Search for the cell housing the specified text and yield its (X, Y) center coordinate. 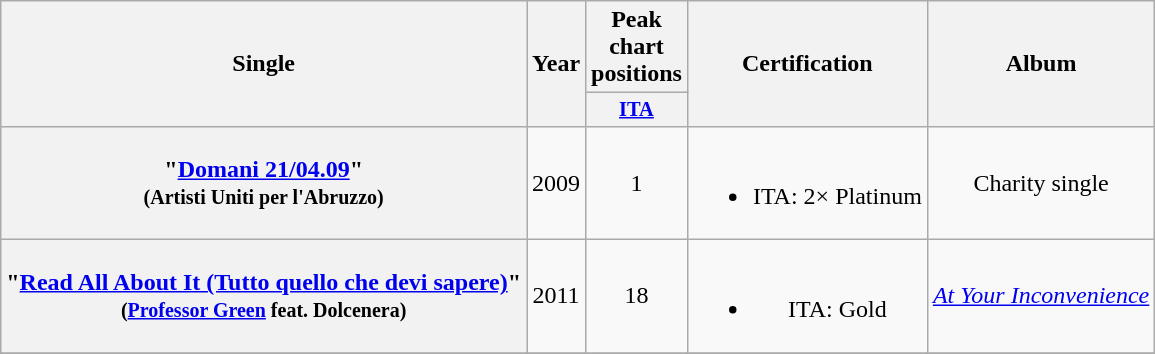
Year (556, 64)
Certification (807, 64)
ITA: 2× Platinum (807, 182)
1 (637, 182)
2011 (556, 296)
ITA (637, 110)
"Domani 21/04.09"(Artisti Uniti per l'Abruzzo) (264, 182)
Peak chart positions (637, 47)
Album (1040, 64)
At Your Inconvenience (1040, 296)
2009 (556, 182)
"Read All About It (Tutto quello che devi sapere)"(Professor Green feat. Dolcenera) (264, 296)
18 (637, 296)
Single (264, 64)
Charity single (1040, 182)
ITA: Gold (807, 296)
